Return the (x, y) coordinate for the center point of the cell that contains the specified text.  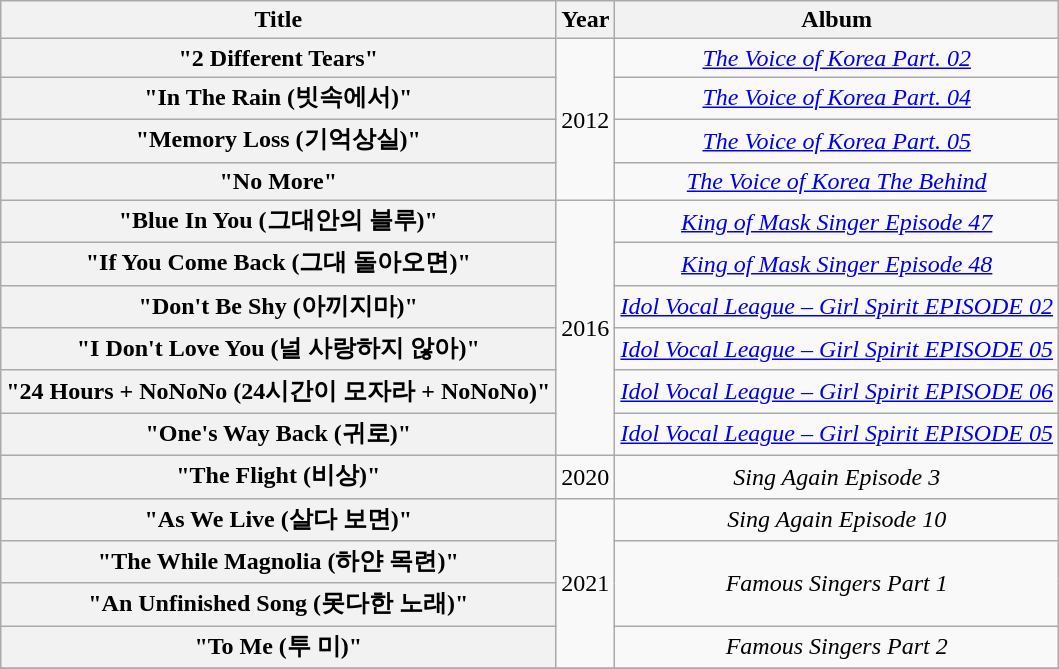
"No More" (278, 181)
Title (278, 20)
The Voice of Korea Part. 02 (837, 58)
"Blue In You (그대안의 블루)" (278, 222)
"2 Different Tears" (278, 58)
"24 Hours + NoNoNo (24시간이 모자라 + NoNoNo)" (278, 392)
Famous Singers Part 2 (837, 648)
"As We Live (살다 보면)" (278, 520)
2021 (586, 583)
Idol Vocal League – Girl Spirit EPISODE 02 (837, 306)
"The Flight (비상)" (278, 476)
2012 (586, 120)
King of Mask Singer Episode 47 (837, 222)
Album (837, 20)
"Don't Be Shy (아끼지마)" (278, 306)
2020 (586, 476)
Idol Vocal League – Girl Spirit EPISODE 06 (837, 392)
The Voice of Korea Part. 05 (837, 140)
"If You Come Back (그대 돌아오면)" (278, 264)
The Voice of Korea Part. 04 (837, 98)
"One's Way Back (귀로)" (278, 434)
2016 (586, 328)
The Voice of Korea The Behind (837, 181)
Famous Singers Part 1 (837, 584)
King of Mask Singer Episode 48 (837, 264)
Year (586, 20)
"An Unfinished Song (못다한 노래)" (278, 604)
Sing Again Episode 10 (837, 520)
"Memory Loss (기억상실)" (278, 140)
"I Don't Love You (널 사랑하지 않아)" (278, 350)
"In The Rain (빗속에서)" (278, 98)
"To Me (투 미)" (278, 648)
Sing Again Episode 3 (837, 476)
"The While Magnolia (하얀 목련)" (278, 562)
